Capture the cell that displays the provided text and extract its [X, Y] central coordinate. 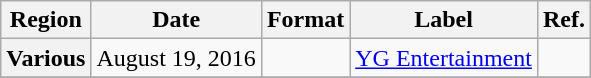
Ref. [564, 20]
Various [46, 58]
Format [305, 20]
Label [444, 20]
Region [46, 20]
August 19, 2016 [176, 58]
YG Entertainment [444, 58]
Date [176, 20]
